From the cell containing the given text, extract its center point as [X, Y] coordinate. 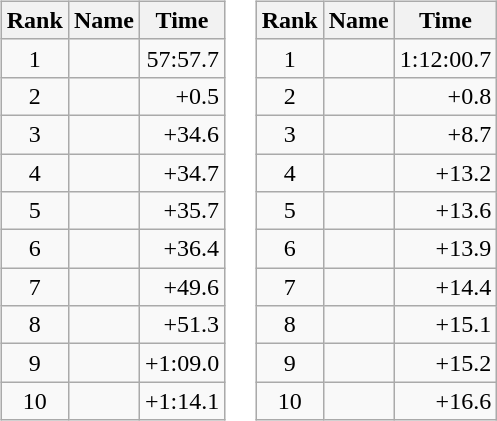
+13.2 [445, 173]
1:12:00.7 [445, 58]
+49.6 [182, 287]
+13.9 [445, 249]
+36.4 [182, 249]
+34.6 [182, 134]
+8.7 [445, 134]
+16.6 [445, 401]
+0.5 [182, 96]
+0.8 [445, 96]
57:57.7 [182, 58]
+15.2 [445, 363]
+1:09.0 [182, 363]
+35.7 [182, 211]
+14.4 [445, 287]
+13.6 [445, 211]
+51.3 [182, 325]
+15.1 [445, 325]
+34.7 [182, 173]
+1:14.1 [182, 401]
